Identify which cell holds the provided text, then report its (X, Y) central coordinate. 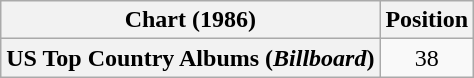
US Top Country Albums (Billboard) (190, 58)
Chart (1986) (190, 20)
Position (427, 20)
38 (427, 58)
